Extract the (x, y) coordinate from the center of the cell holding the provided text.  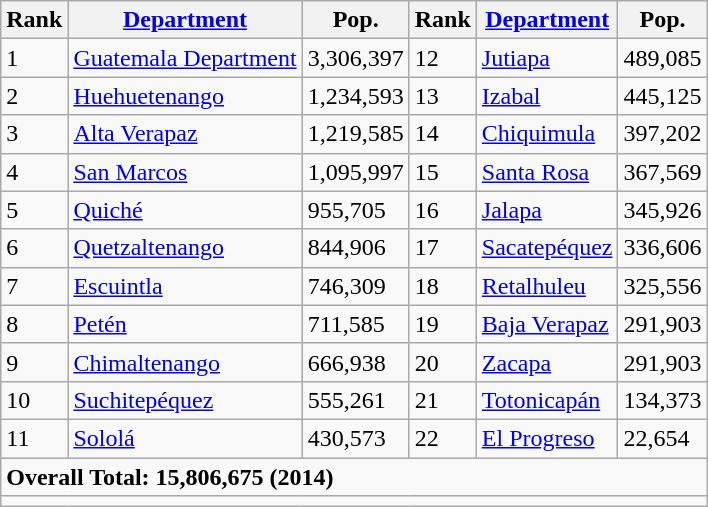
Quetzaltenango (185, 248)
3 (34, 134)
Escuintla (185, 286)
8 (34, 324)
10 (34, 400)
5 (34, 210)
El Progreso (547, 438)
Overall Total: 15,806,675 (2014) (354, 477)
Chiquimula (547, 134)
12 (442, 58)
Totonicapán (547, 400)
445,125 (662, 96)
22 (442, 438)
11 (34, 438)
Suchitepéquez (185, 400)
9 (34, 362)
711,585 (356, 324)
1,095,997 (356, 172)
Retalhuleu (547, 286)
16 (442, 210)
20 (442, 362)
18 (442, 286)
3,306,397 (356, 58)
22,654 (662, 438)
14 (442, 134)
Huehuetenango (185, 96)
345,926 (662, 210)
17 (442, 248)
19 (442, 324)
844,906 (356, 248)
13 (442, 96)
1 (34, 58)
2 (34, 96)
367,569 (662, 172)
Izabal (547, 96)
397,202 (662, 134)
Sacatepéquez (547, 248)
134,373 (662, 400)
430,573 (356, 438)
555,261 (356, 400)
336,606 (662, 248)
21 (442, 400)
Quiché (185, 210)
Guatemala Department (185, 58)
Baja Verapaz (547, 324)
Santa Rosa (547, 172)
1,219,585 (356, 134)
325,556 (662, 286)
6 (34, 248)
1,234,593 (356, 96)
15 (442, 172)
Sololá (185, 438)
489,085 (662, 58)
4 (34, 172)
Chimaltenango (185, 362)
Jutiapa (547, 58)
746,309 (356, 286)
Zacapa (547, 362)
Jalapa (547, 210)
Petén (185, 324)
7 (34, 286)
San Marcos (185, 172)
666,938 (356, 362)
Alta Verapaz (185, 134)
955,705 (356, 210)
